Detect which cell encompasses the target text, then output its [x, y] center coordinate. 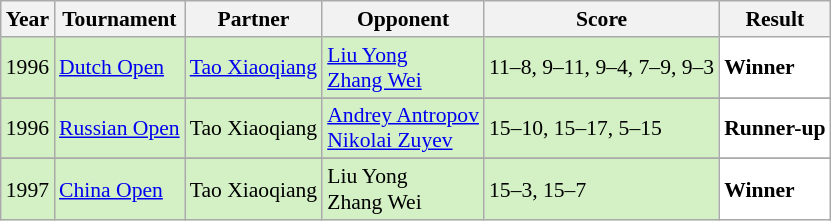
1997 [28, 190]
China Open [120, 190]
Andrey Antropov Nikolai Zuyev [403, 128]
Dutch Open [120, 68]
Tournament [120, 19]
Russian Open [120, 128]
11–8, 9–11, 9–4, 7–9, 9–3 [602, 68]
Runner-up [774, 128]
Opponent [403, 19]
Score [602, 19]
Partner [254, 19]
Result [774, 19]
15–3, 15–7 [602, 190]
15–10, 15–17, 5–15 [602, 128]
Year [28, 19]
